Pinpoint the cell where the given text exists, returning its (x, y) midpoint coordinate. 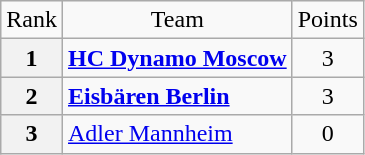
Adler Mannheim (177, 134)
1 (32, 58)
Team (177, 20)
2 (32, 96)
Eisbären Berlin (177, 96)
0 (328, 134)
Rank (32, 20)
HC Dynamo Moscow (177, 58)
Points (328, 20)
